Scan for the cell matching the given text and deliver its (x, y) coordinate at center. 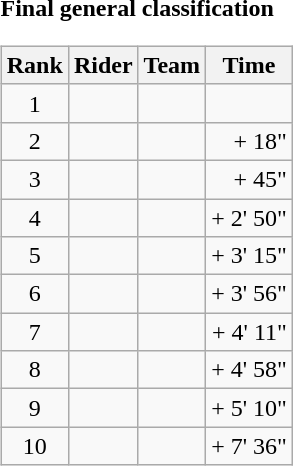
9 (34, 408)
+ 5' 10" (250, 408)
6 (34, 294)
Rank (34, 65)
+ 18" (250, 141)
+ 4' 11" (250, 332)
4 (34, 217)
+ 4' 58" (250, 370)
Team (172, 65)
3 (34, 179)
+ 3' 15" (250, 256)
Time (250, 65)
+ 7' 36" (250, 446)
7 (34, 332)
2 (34, 141)
5 (34, 256)
+ 3' 56" (250, 294)
8 (34, 370)
10 (34, 446)
Rider (103, 65)
+ 2' 50" (250, 217)
+ 45" (250, 179)
1 (34, 103)
